Locate the cell with the specified text and output its [X, Y] center coordinate. 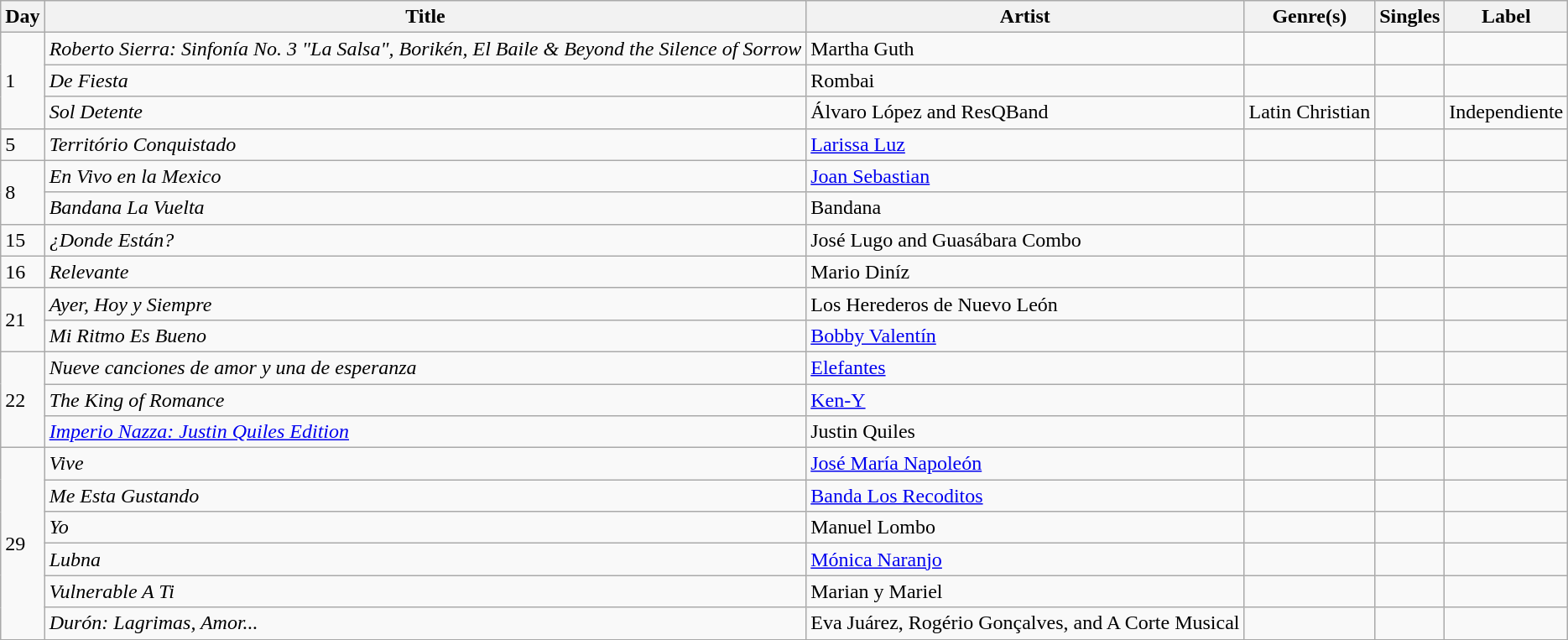
Álvaro López and ResQBand [1025, 112]
Ken-Y [1025, 400]
Larissa Luz [1025, 144]
Marian y Mariel [1025, 591]
Mario Diníz [1025, 272]
Mi Ritmo Es Bueno [425, 336]
¿Donde Están? [425, 240]
Yo [425, 528]
Latin Christian [1310, 112]
En Vivo en la Mexico [425, 176]
Sol Detente [425, 112]
Martha Guth [1025, 49]
The King of Romance [425, 400]
Imperio Nazza: Justin Quiles Edition [425, 432]
8 [23, 192]
Roberto Sierra: Sinfonía No. 3 "La Salsa", Borikén, El Baile & Beyond the Silence of Sorrow [425, 49]
29 [23, 544]
José Lugo and Guasábara Combo [1025, 240]
Artist [1025, 17]
Independiente [1507, 112]
Bandana La Vuelta [425, 208]
Rombai [1025, 81]
Banda Los Recoditos [1025, 496]
De Fiesta [425, 81]
Eva Juárez, Rogério Gonçalves, and A Corte Musical [1025, 623]
Mónica Naranjo [1025, 559]
Justin Quiles [1025, 432]
Me Esta Gustando [425, 496]
15 [23, 240]
Joan Sebastian [1025, 176]
Ayer, Hoy y Siempre [425, 304]
Vive [425, 464]
Lubna [425, 559]
22 [23, 399]
21 [23, 320]
Durón: Lagrimas, Amor... [425, 623]
Title [425, 17]
Bobby Valentín [1025, 336]
Vulnerable A Ti [425, 591]
Nueve canciones de amor y una de esperanza [425, 367]
Genre(s) [1310, 17]
Day [23, 17]
Bandana [1025, 208]
Los Herederos de Nuevo León [1025, 304]
5 [23, 144]
Relevante [425, 272]
1 [23, 81]
Elefantes [1025, 367]
Manuel Lombo [1025, 528]
Território Conquistado [425, 144]
José María Napoleón [1025, 464]
Label [1507, 17]
Singles [1409, 17]
16 [23, 272]
